Find where the given text appears and provide that cell's center as [x, y] coordinate. 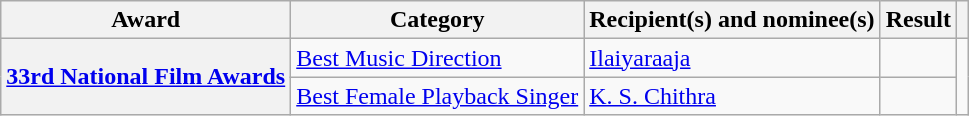
Ilaiyaraaja [732, 58]
Best Female Playback Singer [438, 96]
Result [918, 20]
K. S. Chithra [732, 96]
Category [438, 20]
Recipient(s) and nominee(s) [732, 20]
Best Music Direction [438, 58]
Award [146, 20]
33rd National Film Awards [146, 77]
